Return the (x, y) coordinate for the center point of the cell that contains the specified text.  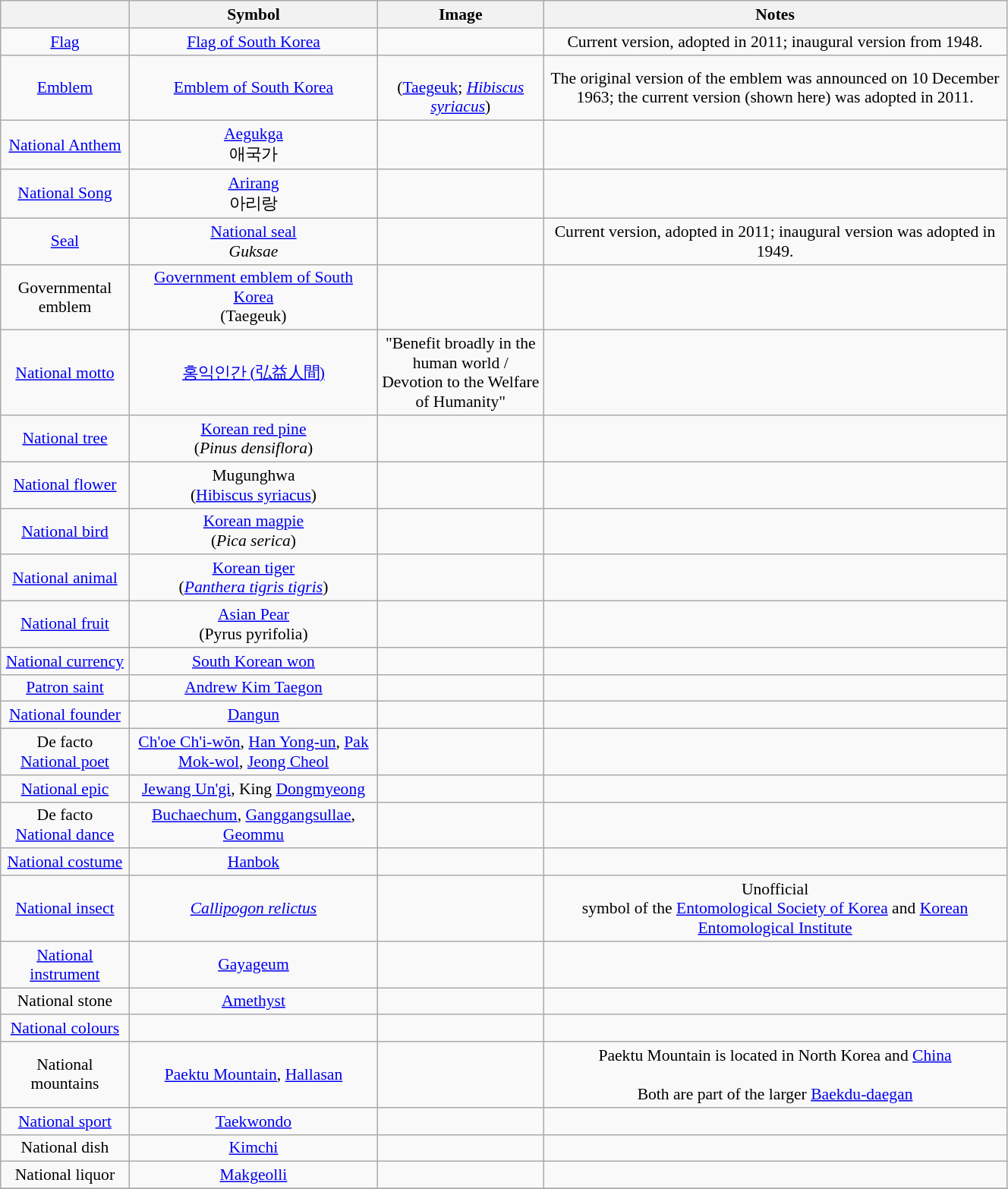
Current version, adopted in 2011; inaugural version was adopted in 1949. (776, 241)
National Anthem (65, 145)
Mugunghwa(Hibiscus syriacus) (254, 484)
De factoNational poet (65, 752)
Notes (776, 14)
National colours (65, 1029)
Patron saint (65, 688)
National costume (65, 863)
De factoNational dance (65, 825)
Symbol (254, 14)
Governmental emblem (65, 298)
Dangun (254, 715)
Seal (65, 241)
Makgeolli (254, 1175)
South Korean won (254, 661)
Korean tiger (Panthera tigris tigris) (254, 579)
Arirang아리랑 (254, 194)
Government emblem of South Korea (Taegeuk) (254, 298)
National sport (65, 1121)
Korean magpie (Pica serica) (254, 531)
Jewang Un'gi, King Dongmyeong (254, 789)
The original version of the emblem was announced on 10 December 1963; the current version (shown here) was adopted in 2011. (776, 88)
National dish (65, 1148)
Buchaechum, Ganggangsullae, Geommu (254, 825)
Aegukga애국가 (254, 145)
Taekwondo (254, 1121)
National sealGuksae (254, 241)
Current version, adopted in 2011; inaugural version from 1948. (776, 42)
Hanbok (254, 863)
National motto (65, 373)
홍익인간 (弘益人間) (254, 373)
National tree (65, 439)
"Benefit broadly in the human world /Devotion to the Welfare of Humanity" (461, 373)
Flag of South Korea (254, 42)
Image (461, 14)
Unofficial symbol of the Entomological Society of Korea and Korean Entomological Institute (776, 908)
Emblem (65, 88)
National currency (65, 661)
National founder (65, 715)
National epic (65, 789)
Paektu Mountain is located in North Korea and ChinaBoth are part of the larger Baekdu-daegan (776, 1075)
Emblem of South Korea (254, 88)
National instrument (65, 964)
National Song (65, 194)
Asian Pear(Pyrus pyrifolia) (254, 624)
National insect (65, 908)
National mountains (65, 1075)
National fruit (65, 624)
Kimchi (254, 1148)
Andrew Kim Taegon (254, 688)
Flag (65, 42)
Amethyst (254, 1001)
Gayageum (254, 964)
National animal (65, 579)
National flower (65, 484)
Paektu Mountain, Hallasan (254, 1075)
Ch'oe Ch'i-wŏn, Han Yong-un, Pak Mok-wol, Jeong Cheol (254, 752)
National liquor (65, 1175)
Callipogon relictus (254, 908)
National bird (65, 531)
National stone (65, 1001)
(Taegeuk; Hibiscus syriacus) (461, 88)
Korean red pine (Pinus densiflora) (254, 439)
